Search for the cell housing the specified text and yield its (x, y) center coordinate. 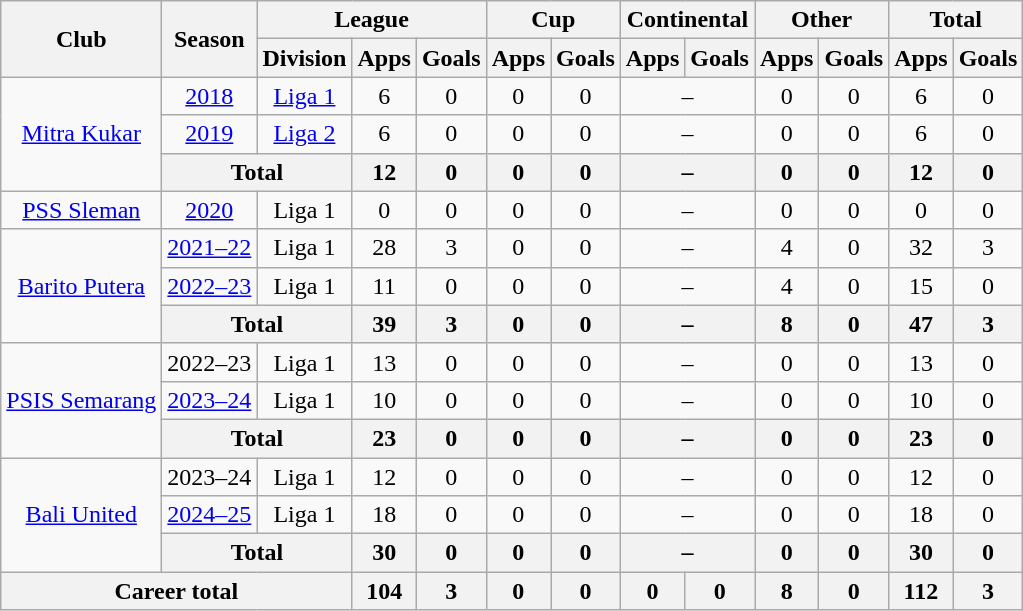
2018 (210, 96)
2024–25 (210, 515)
15 (921, 286)
2019 (210, 134)
PSIS Semarang (82, 400)
Season (210, 39)
112 (921, 591)
28 (384, 248)
Continental (687, 20)
Cup (553, 20)
PSS Sleman (82, 210)
2020 (210, 210)
32 (921, 248)
2021–22 (210, 248)
League (372, 20)
Other (821, 20)
Barito Putera (82, 286)
Club (82, 39)
11 (384, 286)
Division (304, 58)
104 (384, 591)
39 (384, 324)
Mitra Kukar (82, 134)
Bali United (82, 515)
47 (921, 324)
Liga 2 (304, 134)
Career total (176, 591)
